For the text-containing cell, return its midpoint in (x, y) coordinate format. 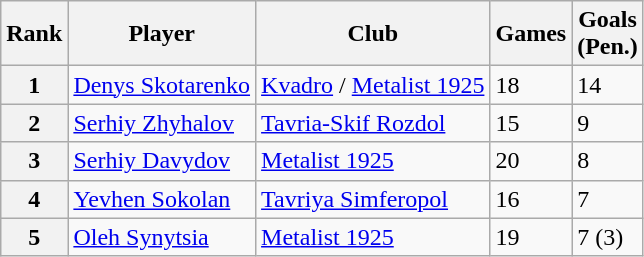
18 (531, 85)
20 (531, 161)
Club (373, 34)
14 (608, 85)
7 (3) (608, 237)
Player (162, 34)
16 (531, 199)
Games (531, 34)
Goals(Pen.) (608, 34)
9 (608, 123)
15 (531, 123)
1 (34, 85)
Rank (34, 34)
Kvadro / Metalist 1925 (373, 85)
Tavriya Simferopol (373, 199)
Serhiy Zhyhalov (162, 123)
8 (608, 161)
Denys Skotarenko (162, 85)
Serhiy Davydov (162, 161)
7 (608, 199)
Oleh Synytsia (162, 237)
2 (34, 123)
19 (531, 237)
Tavria-Skif Rozdol (373, 123)
5 (34, 237)
Yevhen Sokolan (162, 199)
4 (34, 199)
3 (34, 161)
